Output the [X, Y] coordinate of the center of the cell containing the given text.  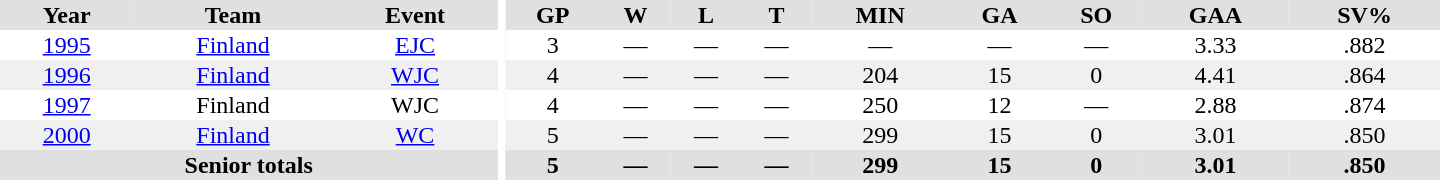
Event [416, 15]
Team [232, 15]
3 [552, 45]
2.88 [1216, 105]
GA [1000, 15]
.874 [1364, 105]
SO [1096, 15]
204 [880, 75]
L [706, 15]
GAA [1216, 15]
4.41 [1216, 75]
3.33 [1216, 45]
1995 [66, 45]
Senior totals [248, 165]
2000 [66, 135]
Year [66, 15]
EJC [416, 45]
.864 [1364, 75]
1997 [66, 105]
.882 [1364, 45]
W [636, 15]
WC [416, 135]
GP [552, 15]
12 [1000, 105]
SV% [1364, 15]
1996 [66, 75]
250 [880, 105]
T [776, 15]
MIN [880, 15]
